Find where the given text appears and provide that cell's center as (X, Y) coordinate. 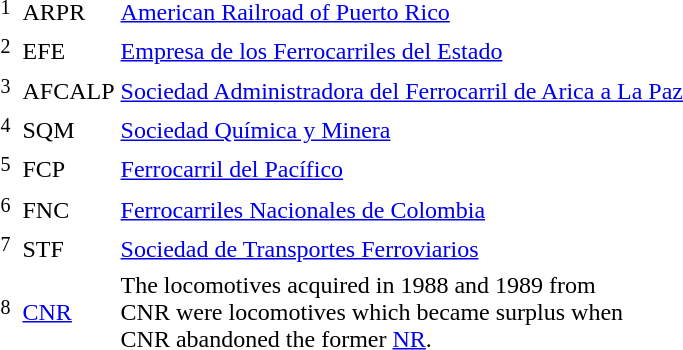
FNC (68, 209)
FCP (68, 170)
STF (68, 249)
AFCALP (68, 91)
EFE (68, 51)
SQM (68, 130)
